Capture the cell that displays the provided text and extract its (X, Y) central coordinate. 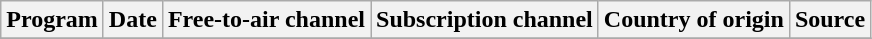
Country of origin (694, 20)
Program (52, 20)
Free-to-air channel (266, 20)
Subscription channel (484, 20)
Source (830, 20)
Date (132, 20)
